Scan for the cell matching the given text and deliver its [X, Y] coordinate at center. 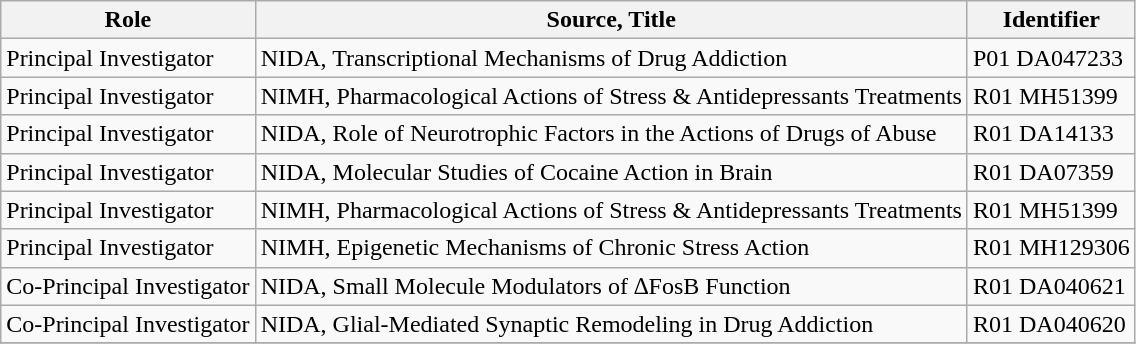
R01 DA07359 [1051, 172]
NIDA, Role of Neurotrophic Factors in the Actions of Drugs of Abuse [611, 134]
R01 DA040620 [1051, 324]
NIMH, Epigenetic Mechanisms of Chronic Stress Action [611, 248]
NIDA, Small Molecule Modulators of ∆FosB Function [611, 286]
NIDA, Molecular Studies of Cocaine Action in Brain [611, 172]
R01 DA040621 [1051, 286]
NIDA, Glial-Mediated Synaptic Remodeling in Drug Addiction [611, 324]
Identifier [1051, 20]
Source, Title [611, 20]
R01 MH129306 [1051, 248]
R01 DA14133 [1051, 134]
P01 DA047233 [1051, 58]
NIDA, Transcriptional Mechanisms of Drug Addiction [611, 58]
Role [128, 20]
